From the cell containing the given text, extract its center point as (x, y) coordinate. 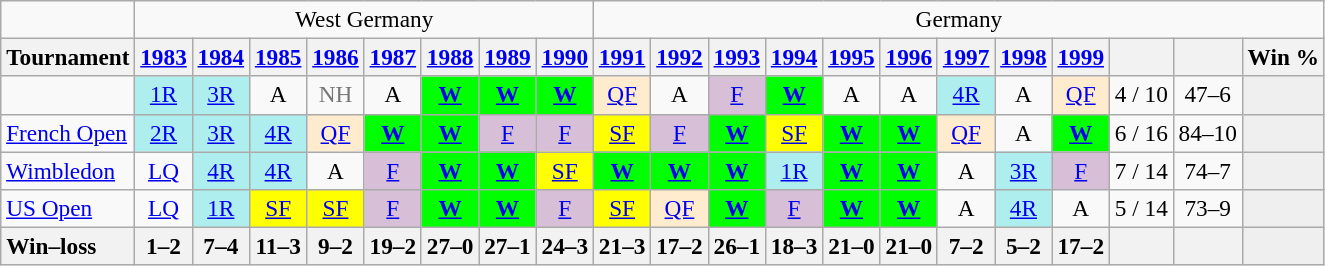
US Open (68, 208)
47–6 (1208, 95)
1997 (966, 57)
84–10 (1208, 133)
7–4 (220, 246)
73–9 (1208, 208)
1999 (1080, 57)
1991 (622, 57)
6 / 16 (1141, 133)
27–1 (508, 246)
11–3 (278, 246)
1987 (392, 57)
1990 (564, 57)
Win–loss (68, 246)
5–2 (1024, 246)
19–2 (392, 246)
1994 (794, 57)
1–2 (164, 246)
7 / 14 (1141, 170)
Win % (1283, 57)
18–3 (794, 246)
74–7 (1208, 170)
Wimbledon (68, 170)
1984 (220, 57)
4 / 10 (1141, 95)
1985 (278, 57)
2R (164, 133)
1989 (508, 57)
1992 (680, 57)
West Germany (364, 19)
1986 (336, 57)
26–1 (736, 246)
Germany (958, 19)
1996 (908, 57)
1995 (852, 57)
1983 (164, 57)
1988 (450, 57)
21–3 (622, 246)
NH (336, 95)
1998 (1024, 57)
27–0 (450, 246)
1993 (736, 57)
Tournament (68, 57)
9–2 (336, 246)
7–2 (966, 246)
24–3 (564, 246)
5 / 14 (1141, 208)
French Open (68, 133)
